Output the [X, Y] coordinate of the center of the cell containing the given text.  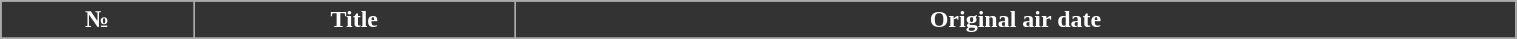
Original air date [1016, 20]
Title [354, 20]
№ [98, 20]
